Pinpoint the cell where the given text exists, returning its [x, y] midpoint coordinate. 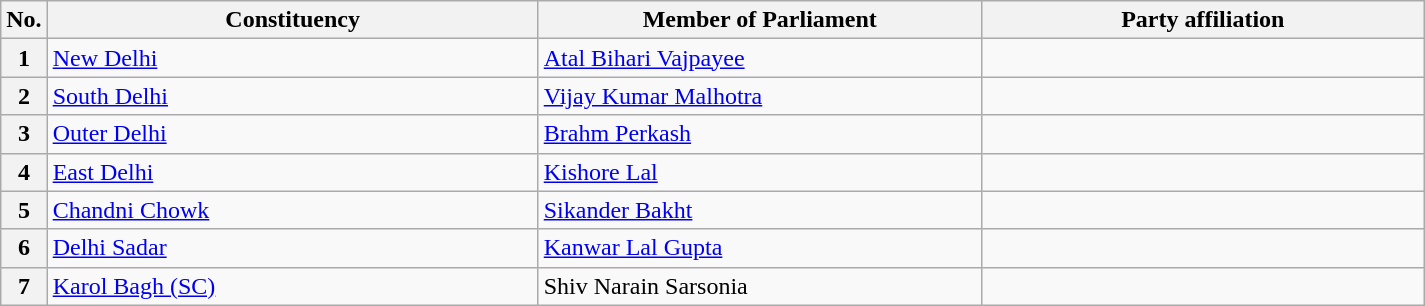
Member of Parliament [760, 20]
2 [24, 96]
Chandni Chowk [292, 210]
Kishore Lal [760, 172]
Delhi Sadar [292, 248]
Karol Bagh (SC) [292, 286]
Brahm Perkash [760, 134]
3 [24, 134]
Shiv Narain Sarsonia [760, 286]
Party affiliation [1202, 20]
Constituency [292, 20]
East Delhi [292, 172]
5 [24, 210]
6 [24, 248]
Vijay Kumar Malhotra [760, 96]
Atal Bihari Vajpayee [760, 58]
Outer Delhi [292, 134]
Sikander Bakht [760, 210]
New Delhi [292, 58]
1 [24, 58]
4 [24, 172]
7 [24, 286]
Kanwar Lal Gupta [760, 248]
No. [24, 20]
South Delhi [292, 96]
